Detect which cell encompasses the target text, then output its (X, Y) center coordinate. 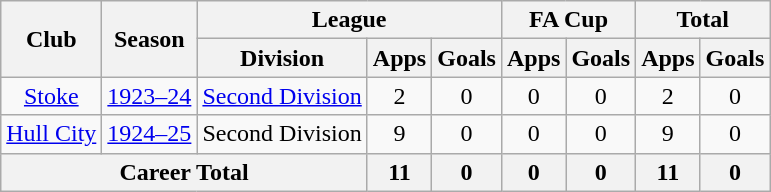
Division (282, 58)
Career Total (184, 172)
League (350, 20)
Total (703, 20)
Season (150, 39)
Hull City (52, 134)
Club (52, 39)
1924–25 (150, 134)
Stoke (52, 96)
FA Cup (568, 20)
1923–24 (150, 96)
